Extract the (x, y) coordinate from the center of the cell holding the provided text.  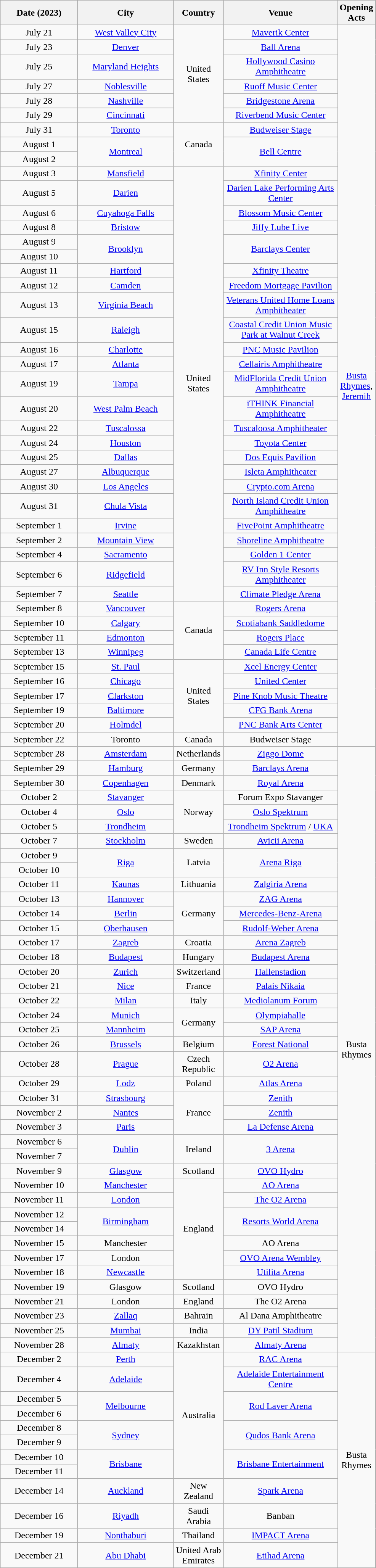
Mansfield (126, 173)
Stavanger (126, 797)
Prague (126, 1064)
Sydney (126, 1435)
Rogers Place (281, 638)
Climate Pledge Arena (281, 594)
Bell Centre (281, 151)
Venue (281, 13)
December 14 (39, 1491)
Clarkston (126, 695)
December 6 (39, 1413)
Albuquerque (126, 472)
Hamburg (126, 768)
November 2 (39, 1112)
Toyota Center (281, 443)
Calgary (126, 623)
July 31 (39, 130)
New Zealand (198, 1491)
September 8 (39, 609)
August 6 (39, 213)
October 28 (39, 1064)
November 25 (39, 1330)
Thailand (198, 1536)
Oslo Spektrum (281, 812)
Dublin (126, 1149)
November 6 (39, 1141)
Winnipeg (126, 652)
Bridgestone Arena (281, 101)
September 22 (39, 739)
November 9 (39, 1170)
October 25 (39, 1030)
Pine Knob Music Theatre (281, 695)
Holmdel (126, 724)
Scotiabank Saddledome (281, 623)
Oberhausen (126, 928)
Almaty Arena (281, 1345)
October 31 (39, 1098)
Houston (126, 443)
August 22 (39, 428)
Hallenstadion (281, 972)
DY Patil Stadium (281, 1330)
Brussels (126, 1044)
August 31 (39, 506)
November 11 (39, 1199)
Belgium (198, 1044)
Barclays Center (281, 249)
Maryland Heights (126, 66)
December 9 (39, 1442)
September 19 (39, 710)
Melbourne (126, 1406)
Al Dana Amphitheatre (281, 1316)
August 13 (39, 305)
Nantes (126, 1112)
Lodz (126, 1083)
August 15 (39, 330)
August 19 (39, 384)
December 11 (39, 1471)
United Center (281, 681)
iTHINK Financial Amphitheatre (281, 408)
Ireland (198, 1149)
Tuscalossa (126, 428)
Crypto.com Arena (281, 486)
Lithuania (198, 884)
Chicago (126, 681)
Ruoff Music Center (281, 86)
September 28 (39, 754)
November 21 (39, 1301)
RV Inn Style Resorts Amphitheater (281, 575)
Zallaq (126, 1316)
August 1 (39, 144)
October 7 (39, 841)
November 3 (39, 1127)
West Valley City (126, 32)
August 25 (39, 457)
Budapest (126, 957)
October 4 (39, 812)
October 29 (39, 1083)
Oslo (126, 812)
September 29 (39, 768)
Royal Arena (281, 783)
August 2 (39, 159)
July 25 (39, 66)
RAC Arena (281, 1359)
Cincinnati (126, 115)
Spark Arena (281, 1491)
Montreal (126, 151)
Trondheim Spektrum / UKA (281, 826)
Date (2023) (39, 13)
September 4 (39, 555)
Birmingham (126, 1222)
Mountain View (126, 540)
November 17 (39, 1258)
Poland (198, 1083)
Irvine (126, 526)
Copenhagen (126, 783)
Mannheim (126, 1030)
September 6 (39, 575)
October 22 (39, 1001)
Arena Riga (281, 863)
Barclays Arena (281, 768)
December 19 (39, 1536)
Freedom Mortgage Pavilion (281, 285)
Australia (198, 1415)
CFG Bank Arena (281, 710)
Sacramento (126, 555)
Charlotte (126, 349)
Olympiahalle (281, 1015)
September 10 (39, 623)
August 16 (39, 349)
Croatia (198, 942)
October 21 (39, 986)
Darien (126, 193)
Denver (126, 47)
October 14 (39, 913)
Rod Laver Arena (281, 1406)
Denmark (198, 783)
West Palm Beach (126, 408)
Perth (126, 1359)
Shoreline Amphitheatre (281, 540)
SAP Arena (281, 1030)
Atlas Arena (281, 1083)
August 3 (39, 173)
Rudolf-Weber Arena (281, 928)
Zurich (126, 972)
October 26 (39, 1044)
Raleigh (126, 330)
Los Angeles (126, 486)
Abu Dhabi (126, 1555)
September 1 (39, 526)
Zagreb (126, 942)
Saudi Arabia (198, 1516)
August 10 (39, 256)
PNC Bank Arts Center (281, 724)
August 17 (39, 364)
September 30 (39, 783)
Hannover (126, 899)
July 21 (39, 32)
Berlin (126, 913)
Noblesville (126, 86)
Trondheim (126, 826)
November 15 (39, 1243)
Jiffy Lube Live (281, 227)
Auckland (126, 1491)
Camden (126, 285)
Virginia Beach (126, 305)
October 5 (39, 826)
Italy (198, 1001)
Brisbane (126, 1464)
MidFlorida Credit Union Amphitheatre (281, 384)
Brisbane Entertainment (281, 1464)
Mediolanum Forum (281, 1001)
August 12 (39, 285)
Darien Lake Performing Arts Center (281, 193)
November 19 (39, 1287)
December 10 (39, 1457)
Hollywood Casino Amphitheatre (281, 66)
November 10 (39, 1185)
November 28 (39, 1345)
O2 Arena (281, 1064)
August 9 (39, 242)
Veterans United Home Loans Amphitheater (281, 305)
September 2 (39, 540)
November 14 (39, 1229)
Palais Nikaia (281, 986)
Kazakhstan (198, 1345)
Strasbourg (126, 1098)
Switzerland (198, 972)
Bahrain (198, 1316)
August 20 (39, 408)
Milan (126, 1001)
Ball Arena (281, 47)
Cuyahoga Falls (126, 213)
Mumbai (126, 1330)
December 8 (39, 1428)
September 13 (39, 652)
October 2 (39, 797)
December 4 (39, 1379)
Seattle (126, 594)
October 15 (39, 928)
Chula Vista (126, 506)
Busta Rhymes, Jeremih (356, 386)
Sweden (198, 841)
October 18 (39, 957)
September 15 (39, 666)
ZAG Arena (281, 899)
November 12 (39, 1214)
Nashville (126, 101)
Xfinity Center (281, 173)
August 8 (39, 227)
Country (198, 13)
Brooklyn (126, 249)
December 16 (39, 1516)
North Island Credit Union Amphitheatre (281, 506)
Norway (198, 812)
September 16 (39, 681)
Czech Republic (198, 1064)
October 11 (39, 884)
Ridgefield (126, 575)
Canada Life Centre (281, 652)
Qudos Bank Arena (281, 1435)
Dos Equis Pavilion (281, 457)
August 24 (39, 443)
Xfinity Theatre (281, 271)
Etihad Arena (281, 1555)
August 5 (39, 193)
Golden 1 Center (281, 555)
FivePoint Amphitheatre (281, 526)
Maverik Center (281, 32)
Netherlands (198, 754)
Bristow (126, 227)
Tampa (126, 384)
Riyadh (126, 1516)
August 30 (39, 486)
La Defense Arena (281, 1127)
OVO Arena Wembley (281, 1258)
Utilita Arena (281, 1272)
Adelaide (126, 1379)
Coastal Credit Union Music Park at Walnut Creek (281, 330)
3 Arena (281, 1149)
Atlanta (126, 364)
October 20 (39, 972)
October 9 (39, 855)
December 21 (39, 1555)
July 23 (39, 47)
Rogers Arena (281, 609)
Xcel Energy Center (281, 666)
St. Paul (126, 666)
September 17 (39, 695)
Avicii Arena (281, 841)
Tuscaloosa Amphitheater (281, 428)
Banban (281, 1516)
Cellairis Amphitheatre (281, 364)
October 13 (39, 899)
PNC Music Pavilion (281, 349)
Edmonton (126, 638)
December 5 (39, 1399)
Nonthaburi (126, 1536)
Stockholm (126, 841)
Blossom Music Center (281, 213)
October 17 (39, 942)
Vancouver (126, 609)
Newcastle (126, 1272)
Zalgiria Arena (281, 884)
Paris (126, 1127)
Kaunas (126, 884)
Almaty (126, 1345)
India (198, 1330)
Opening Acts (356, 13)
November 7 (39, 1156)
Riga (126, 863)
November 23 (39, 1316)
Riverbend Music Center (281, 115)
Hungary (198, 957)
Mercedes-Benz-Arena (281, 913)
Munich (126, 1015)
Resorts World Arena (281, 1222)
July 27 (39, 86)
Ziggo Dome (281, 754)
Forest National (281, 1044)
Isleta Amphitheater (281, 472)
August 11 (39, 271)
Budapest Arena (281, 957)
Arena Zagreb (281, 942)
Forum Expo Stavanger (281, 797)
September 20 (39, 724)
Amsterdam (126, 754)
October 10 (39, 870)
November 18 (39, 1272)
July 28 (39, 101)
Adelaide Entertainment Centre (281, 1379)
December 2 (39, 1359)
August 27 (39, 472)
IMPACT Arena (281, 1536)
September 11 (39, 638)
United Arab Emirates (198, 1555)
July 29 (39, 115)
City (126, 13)
September 7 (39, 594)
Latvia (198, 863)
Baltimore (126, 710)
Hartford (126, 271)
October 24 (39, 1015)
Nice (126, 986)
Dallas (126, 457)
